For the text-containing cell, return its midpoint in (X, Y) coordinate format. 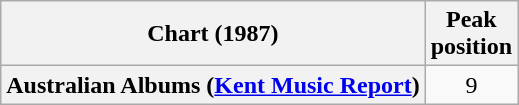
Chart (1987) (213, 34)
9 (471, 85)
Australian Albums (Kent Music Report) (213, 85)
Peakposition (471, 34)
